Locate the cell with the specified text and output its [X, Y] center coordinate. 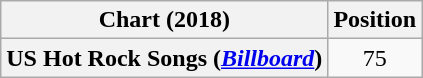
Chart (2018) [164, 20]
US Hot Rock Songs (Billboard) [164, 58]
Position [375, 20]
75 [375, 58]
